Provide the (x, y) coordinate of the cell's center where the given text is located.  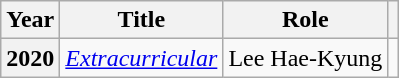
Title (142, 20)
2020 (30, 58)
Lee Hae-Kyung (306, 58)
Year (30, 20)
Extracurricular (142, 58)
Role (306, 20)
